Pinpoint the cell where the given text exists, returning its [X, Y] midpoint coordinate. 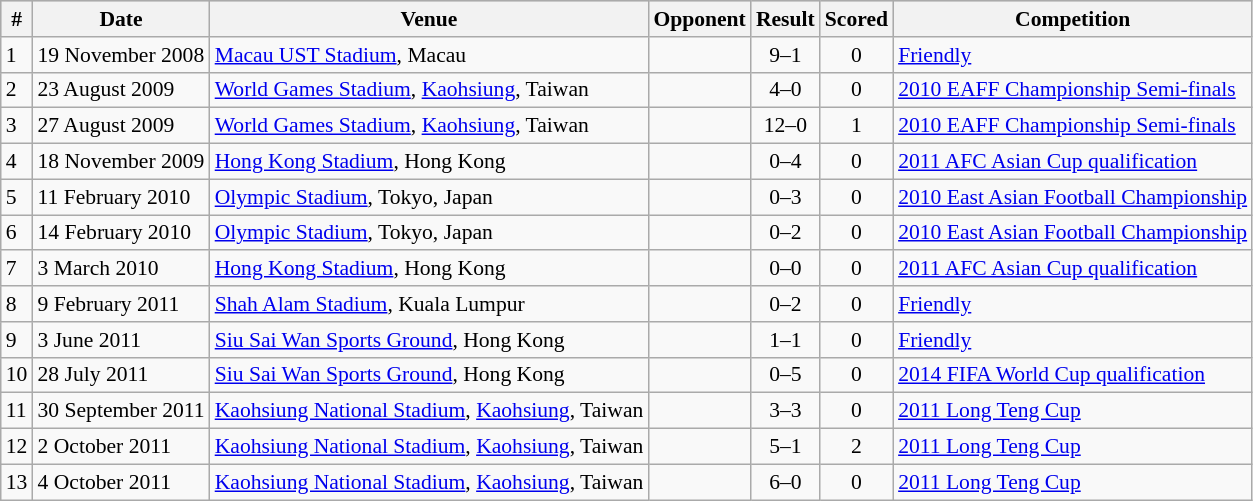
3–3 [786, 411]
9 February 2011 [120, 304]
0–3 [786, 197]
1–1 [786, 340]
3 June 2011 [120, 340]
4–0 [786, 90]
5 [17, 197]
4 October 2011 [120, 482]
Scored [856, 19]
9–1 [786, 55]
Opponent [700, 19]
18 November 2009 [120, 162]
2014 FIFA World Cup qualification [1072, 375]
3 March 2010 [120, 269]
0–0 [786, 269]
0–4 [786, 162]
Shah Alam Stadium, Kuala Lumpur [430, 304]
6 [17, 233]
Macau UST Stadium, Macau [430, 55]
10 [17, 375]
12–0 [786, 126]
6–0 [786, 482]
Result [786, 19]
4 [17, 162]
13 [17, 482]
19 November 2008 [120, 55]
11 [17, 411]
11 February 2010 [120, 197]
28 July 2011 [120, 375]
Date [120, 19]
2 October 2011 [120, 447]
# [17, 19]
14 February 2010 [120, 233]
12 [17, 447]
8 [17, 304]
0–5 [786, 375]
7 [17, 269]
23 August 2009 [120, 90]
9 [17, 340]
Competition [1072, 19]
Venue [430, 19]
5–1 [786, 447]
27 August 2009 [120, 126]
30 September 2011 [120, 411]
3 [17, 126]
